Output the (X, Y) coordinate of the center of the cell containing the given text.  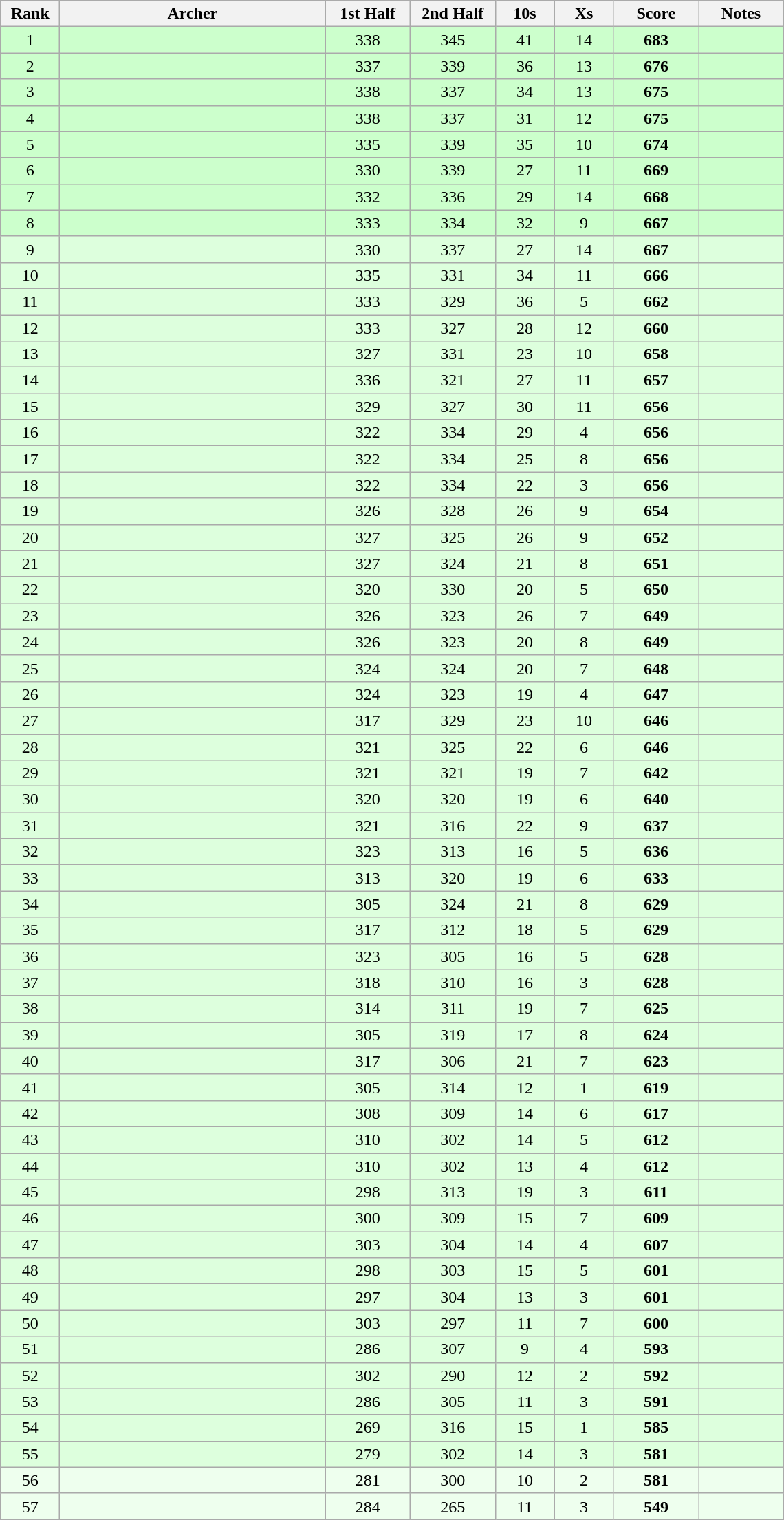
668 (656, 197)
281 (368, 1480)
666 (656, 275)
592 (656, 1376)
611 (656, 1192)
53 (30, 1402)
43 (30, 1139)
42 (30, 1113)
319 (453, 1035)
311 (453, 1009)
Notes (741, 14)
54 (30, 1428)
Xs (584, 14)
279 (368, 1454)
24 (30, 642)
647 (656, 694)
591 (656, 1402)
50 (30, 1323)
48 (30, 1271)
619 (656, 1087)
55 (30, 1454)
38 (30, 1009)
308 (368, 1113)
318 (368, 983)
46 (30, 1219)
657 (656, 381)
660 (656, 328)
549 (656, 1506)
10s (525, 14)
269 (368, 1428)
265 (453, 1506)
52 (30, 1376)
57 (30, 1506)
Rank (30, 14)
33 (30, 878)
676 (656, 66)
593 (656, 1349)
345 (453, 40)
600 (656, 1323)
51 (30, 1349)
650 (656, 590)
637 (656, 826)
651 (656, 564)
624 (656, 1035)
648 (656, 668)
609 (656, 1219)
2nd Half (453, 14)
662 (656, 301)
284 (368, 1506)
669 (656, 171)
40 (30, 1061)
1st Half (368, 14)
290 (453, 1376)
654 (656, 511)
307 (453, 1349)
45 (30, 1192)
49 (30, 1297)
636 (656, 852)
674 (656, 144)
306 (453, 1061)
617 (656, 1113)
Score (656, 14)
683 (656, 40)
39 (30, 1035)
642 (656, 773)
44 (30, 1166)
658 (656, 354)
623 (656, 1061)
37 (30, 983)
625 (656, 1009)
633 (656, 878)
585 (656, 1428)
312 (453, 930)
47 (30, 1245)
640 (656, 800)
328 (453, 511)
607 (656, 1245)
652 (656, 537)
56 (30, 1480)
Archer (193, 14)
332 (368, 197)
